Detect which cell encompasses the target text, then output its [x, y] center coordinate. 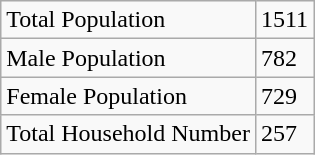
Total Population [128, 20]
1511 [284, 20]
782 [284, 58]
729 [284, 96]
257 [284, 134]
Total Household Number [128, 134]
Male Population [128, 58]
Female Population [128, 96]
